Detect which cell encompasses the target text, then output its (X, Y) center coordinate. 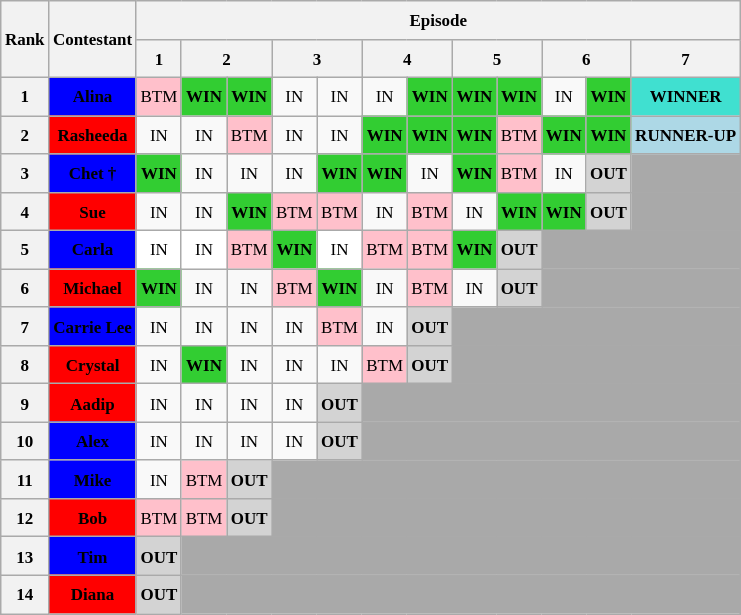
Aadip (93, 403)
Tim (93, 556)
9 (25, 403)
RUNNER-UP (686, 135)
WINNER (686, 97)
Michael (93, 288)
Diana (93, 595)
13 (25, 556)
Mike (93, 480)
Alina (93, 97)
Chet † (93, 173)
Rasheeda (93, 135)
11 (25, 480)
Contestant (93, 40)
8 (25, 365)
Episode (438, 20)
Bob (93, 518)
10 (25, 441)
14 (25, 595)
Rank (25, 40)
12 (25, 518)
Carla (93, 250)
Carrie Lee (93, 326)
Alex (93, 441)
Crystal (93, 365)
Sue (93, 212)
